Extract the [x, y] coordinate from the center of the cell holding the provided text.  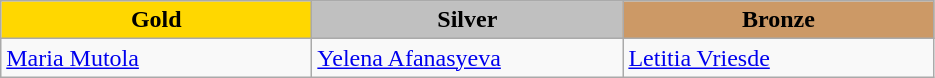
Silver [468, 20]
Bronze [778, 20]
Yelena Afanasyeva [468, 58]
Letitia Vriesde [778, 58]
Gold [156, 20]
Maria Mutola [156, 58]
